For the text-containing cell, return its midpoint in (X, Y) coordinate format. 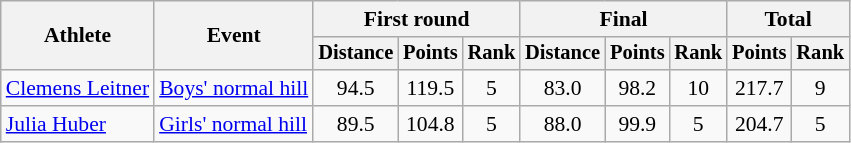
9 (820, 88)
99.9 (637, 124)
Boys' normal hill (234, 88)
98.2 (637, 88)
Total (788, 19)
Girls' normal hill (234, 124)
Clemens Leitner (78, 88)
Final (624, 19)
217.7 (759, 88)
88.0 (562, 124)
89.5 (356, 124)
Athlete (78, 36)
204.7 (759, 124)
94.5 (356, 88)
First round (416, 19)
83.0 (562, 88)
10 (698, 88)
Julia Huber (78, 124)
119.5 (430, 88)
104.8 (430, 124)
Event (234, 36)
